Find where the given text appears and provide that cell's center as (x, y) coordinate. 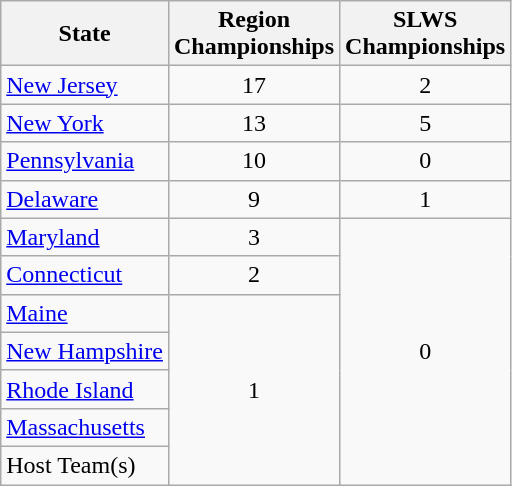
New York (85, 123)
17 (254, 85)
State (85, 34)
Delaware (85, 199)
Host Team(s) (85, 465)
13 (254, 123)
Massachusetts (85, 427)
New Hampshire (85, 351)
Pennsylvania (85, 161)
RegionChampionships (254, 34)
5 (426, 123)
SLWSChampionships (426, 34)
Maine (85, 313)
10 (254, 161)
Maryland (85, 237)
New Jersey (85, 85)
9 (254, 199)
3 (254, 237)
Rhode Island (85, 389)
Connecticut (85, 275)
